Determine the [X, Y] coordinate at the center of the cell enclosing the given text.  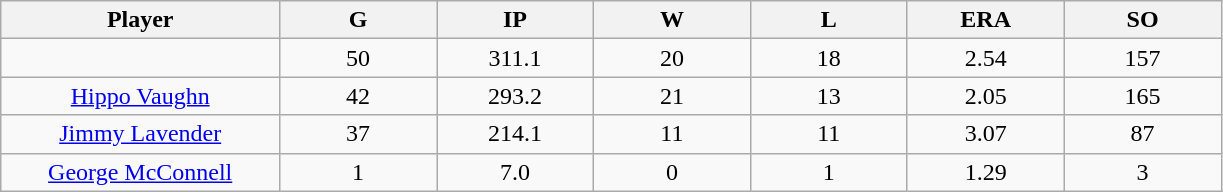
Hippo Vaughn [140, 96]
G [358, 20]
293.2 [516, 96]
20 [672, 58]
L [828, 20]
0 [672, 172]
311.1 [516, 58]
W [672, 20]
3.07 [986, 134]
Player [140, 20]
157 [1142, 58]
18 [828, 58]
1.29 [986, 172]
IP [516, 20]
21 [672, 96]
3 [1142, 172]
50 [358, 58]
ERA [986, 20]
7.0 [516, 172]
214.1 [516, 134]
42 [358, 96]
87 [1142, 134]
George McConnell [140, 172]
2.54 [986, 58]
13 [828, 96]
165 [1142, 96]
37 [358, 134]
SO [1142, 20]
2.05 [986, 96]
Jimmy Lavender [140, 134]
